Search for the cell housing the specified text and yield its [X, Y] center coordinate. 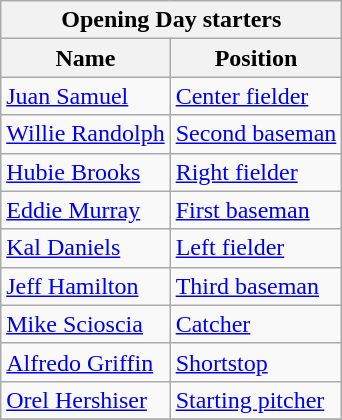
Kal Daniels [86, 248]
Alfredo Griffin [86, 362]
Center fielder [256, 96]
Left fielder [256, 248]
Third baseman [256, 286]
Name [86, 58]
Right fielder [256, 172]
Willie Randolph [86, 134]
Position [256, 58]
Starting pitcher [256, 400]
Hubie Brooks [86, 172]
Second baseman [256, 134]
Shortstop [256, 362]
Opening Day starters [172, 20]
Catcher [256, 324]
Orel Hershiser [86, 400]
Jeff Hamilton [86, 286]
First baseman [256, 210]
Mike Scioscia [86, 324]
Eddie Murray [86, 210]
Juan Samuel [86, 96]
